For the text-containing cell, return its midpoint in (X, Y) coordinate format. 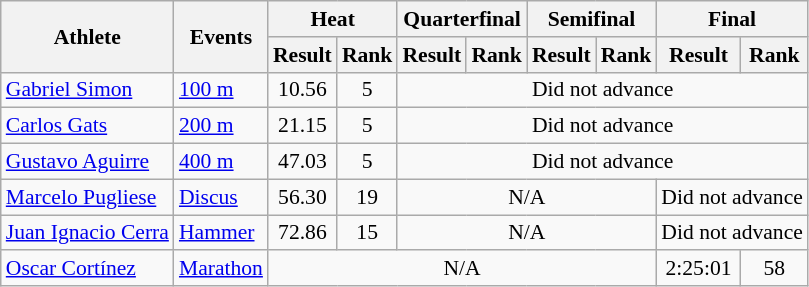
47.03 (302, 162)
2:25:01 (698, 269)
Discus (221, 197)
400 m (221, 162)
Semifinal (592, 19)
Marcelo Pugliese (88, 197)
100 m (221, 90)
58 (774, 269)
19 (368, 197)
56.30 (302, 197)
Athlete (88, 36)
200 m (221, 126)
Carlos Gats (88, 126)
Gustavo Aguirre (88, 162)
15 (368, 233)
Marathon (221, 269)
10.56 (302, 90)
Heat (332, 19)
21.15 (302, 126)
Hammer (221, 233)
Final (732, 19)
Events (221, 36)
Juan Ignacio Cerra (88, 233)
Quarterfinal (462, 19)
72.86 (302, 233)
Oscar Cortínez (88, 269)
Gabriel Simon (88, 90)
